Determine the [x, y] coordinate at the center of the cell enclosing the given text.  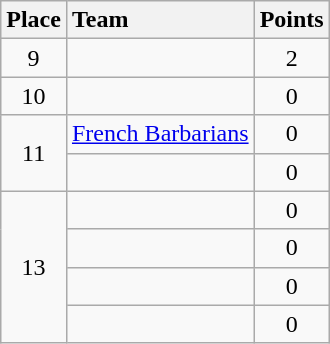
2 [292, 58]
10 [34, 96]
9 [34, 58]
13 [34, 267]
Place [34, 20]
Team [160, 20]
11 [34, 153]
Points [292, 20]
French Barbarians [160, 134]
